Locate the cell with the specified text and output its (X, Y) center coordinate. 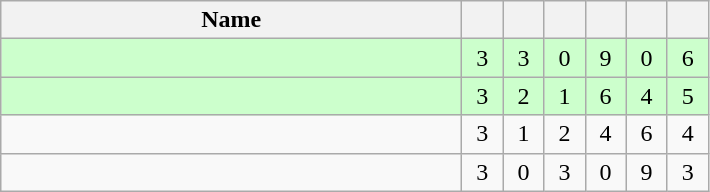
5 (688, 96)
Name (232, 20)
